Locate the cell with the specified text and output its (X, Y) center coordinate. 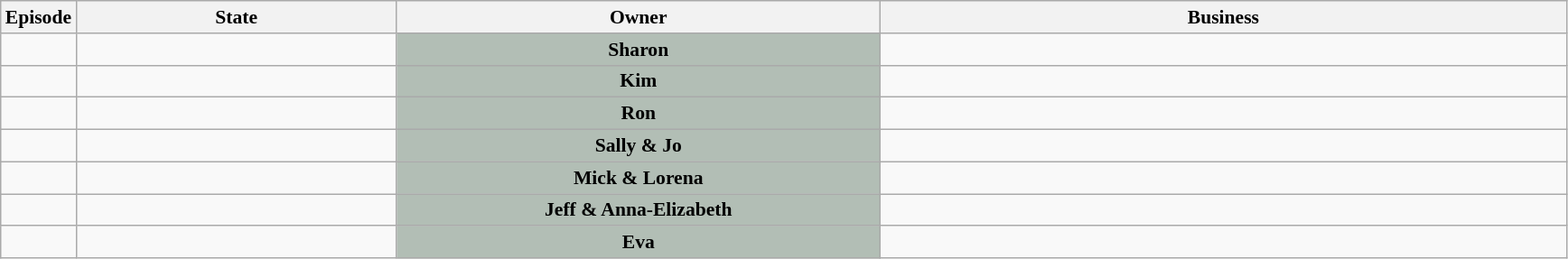
Sally & Jo (638, 146)
Sharon (638, 50)
Ron (638, 114)
Mick & Lorena (638, 178)
Episode (38, 17)
Kim (638, 81)
State (237, 17)
Eva (638, 243)
Jeff & Anna-Elizabeth (638, 210)
Business (1223, 17)
Owner (638, 17)
